Scan for the cell matching the given text and deliver its [x, y] coordinate at center. 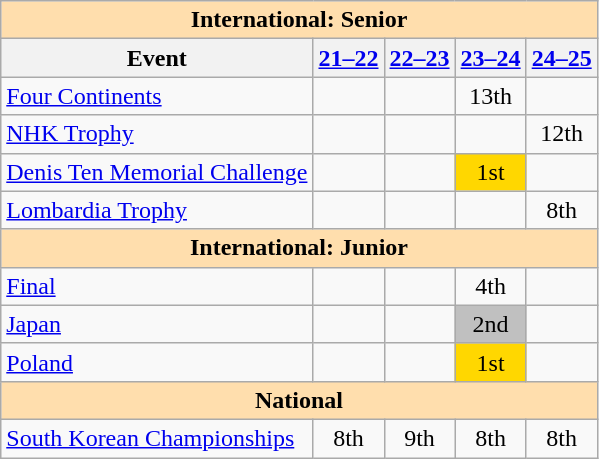
9th [420, 438]
23–24 [490, 58]
24–25 [562, 58]
21–22 [348, 58]
Four Continents [157, 96]
NHK Trophy [157, 134]
Denis Ten Memorial Challenge [157, 172]
Lombardia Trophy [157, 210]
22–23 [420, 58]
12th [562, 134]
International: Senior [299, 20]
4th [490, 286]
South Korean Championships [157, 438]
Event [157, 58]
National [299, 400]
13th [490, 96]
International: Junior [299, 248]
2nd [490, 324]
Poland [157, 362]
Final [157, 286]
Japan [157, 324]
